Output the (x, y) coordinate of the center of the cell containing the given text.  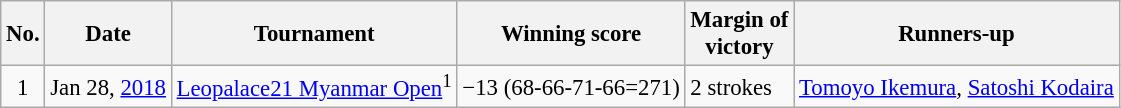
Jan 28, 2018 (108, 87)
Leopalace21 Myanmar Open1 (314, 87)
Winning score (571, 34)
Date (108, 34)
Runners-up (956, 34)
No. (23, 34)
1 (23, 87)
2 strokes (740, 87)
Margin ofvictory (740, 34)
Tomoyo Ikemura, Satoshi Kodaira (956, 87)
−13 (68-66-71-66=271) (571, 87)
Tournament (314, 34)
